Return [X, Y] of the center of cell containing provided text 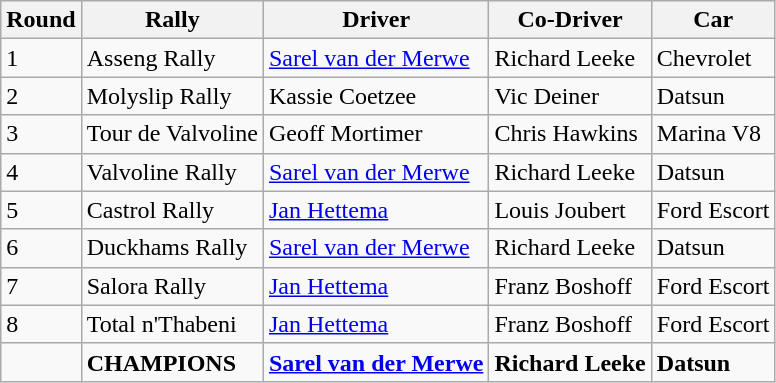
1 [41, 58]
Driver [376, 20]
Louis Joubert [570, 210]
Geoff Mortimer [376, 134]
5 [41, 210]
3 [41, 134]
Chris Hawkins [570, 134]
Salora Rally [172, 286]
2 [41, 96]
7 [41, 286]
Tour de Valvoline [172, 134]
Castrol Rally [172, 210]
6 [41, 248]
Valvoline Rally [172, 172]
Asseng Rally [172, 58]
Duckhams Rally [172, 248]
CHAMPIONS [172, 362]
Total n'Thabeni [172, 324]
Kassie Coetzee [376, 96]
Marina V8 [713, 134]
Molyslip Rally [172, 96]
Round [41, 20]
Car [713, 20]
4 [41, 172]
Rally [172, 20]
Co-Driver [570, 20]
Chevrolet [713, 58]
Vic Deiner [570, 96]
8 [41, 324]
